Return the (X, Y) coordinate for the center point of the cell that contains the specified text.  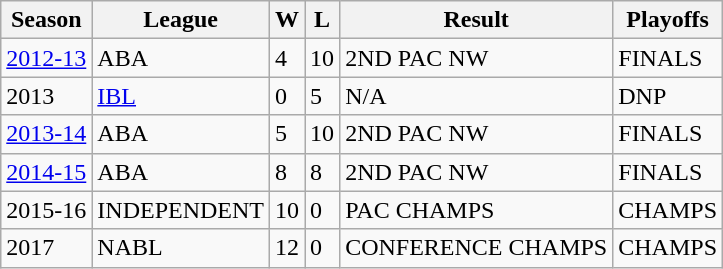
League (181, 20)
4 (288, 58)
2014-15 (46, 172)
2013 (46, 96)
CONFERENCE CHAMPS (476, 248)
NABL (181, 248)
IBL (181, 96)
DNP (668, 96)
W (288, 20)
2015-16 (46, 210)
L (322, 20)
2017 (46, 248)
2012-13 (46, 58)
Season (46, 20)
INDEPENDENT (181, 210)
12 (288, 248)
N/A (476, 96)
Result (476, 20)
PAC CHAMPS (476, 210)
Playoffs (668, 20)
2013-14 (46, 134)
